Output the [X, Y] coordinate of the center of the cell containing the given text.  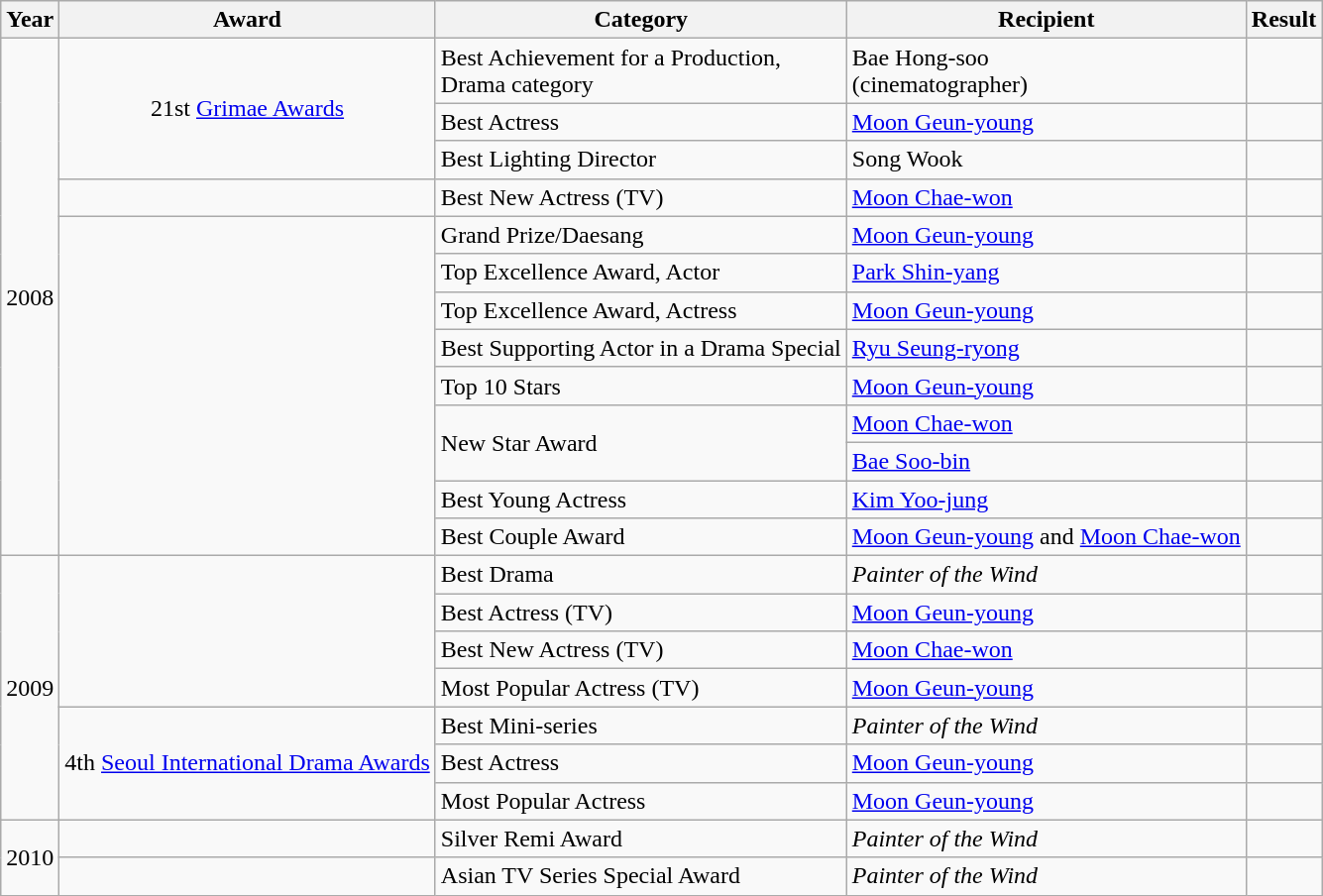
Asian TV Series Special Award [640, 876]
Recipient [1047, 20]
Ryu Seung-ryong [1047, 348]
21st Grimae Awards [248, 109]
Park Shin-yang [1047, 273]
Song Wook [1047, 160]
Silver Remi Award [640, 839]
Best Actress (TV) [640, 613]
Top 10 Stars [640, 386]
Most Popular Actress [640, 801]
Bae Hong-soo (cinematographer) [1047, 71]
Most Popular Actress (TV) [640, 688]
Kim Yoo-jung [1047, 499]
Top Excellence Award, Actress [640, 310]
Best Supporting Actor in a Drama Special [640, 348]
New Star Award [640, 442]
Best Couple Award [640, 537]
Best Mini-series [640, 726]
Best Drama [640, 575]
Award [248, 20]
Result [1283, 20]
Moon Geun-young and Moon Chae-won [1047, 537]
Year [30, 20]
Best Young Actress [640, 499]
Grand Prize/Daesang [640, 235]
2010 [30, 857]
Category [640, 20]
Bae Soo-bin [1047, 461]
4th Seoul International Drama Awards [248, 763]
Best Achievement for a Production, Drama category [640, 71]
Top Excellence Award, Actor [640, 273]
2008 [30, 297]
2009 [30, 688]
Best Lighting Director [640, 160]
